Identify which cell holds the provided text, then report its [X, Y] central coordinate. 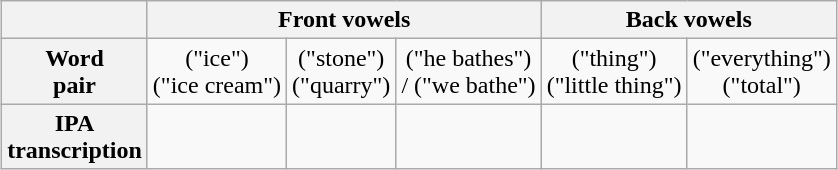
("stone") ("quarry") [342, 72]
Back vowels [688, 20]
("he bathes") / ("we bathe") [468, 72]
Wordpair [75, 72]
Front vowels [344, 20]
("thing") ("little thing") [614, 72]
("everything") ("total") [762, 72]
("ice") ("ice cream") [216, 72]
IPAtranscription [75, 136]
